Return (x, y) of the center of cell containing provided text 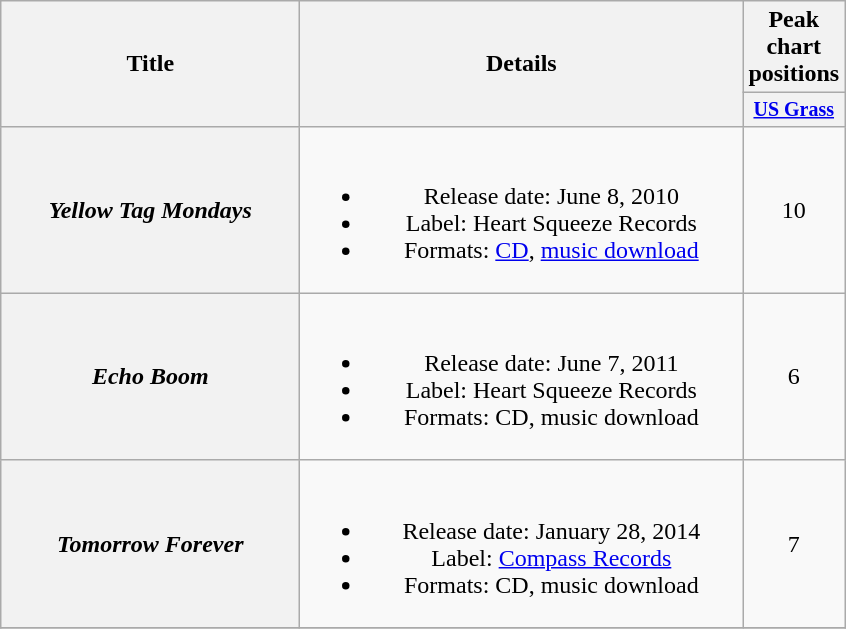
Release date: January 28, 2014Label: Compass RecordsFormats: CD, music download (522, 544)
Echo Boom (150, 376)
7 (794, 544)
Tomorrow Forever (150, 544)
US Grass (794, 110)
Release date: June 8, 2010Label: Heart Squeeze RecordsFormats: CD, music download (522, 210)
10 (794, 210)
Yellow Tag Mondays (150, 210)
Release date: June 7, 2011Label: Heart Squeeze RecordsFormats: CD, music download (522, 376)
Details (522, 64)
Peak chart positions (794, 47)
Title (150, 64)
6 (794, 376)
